Scan for the cell matching the given text and deliver its (X, Y) coordinate at center. 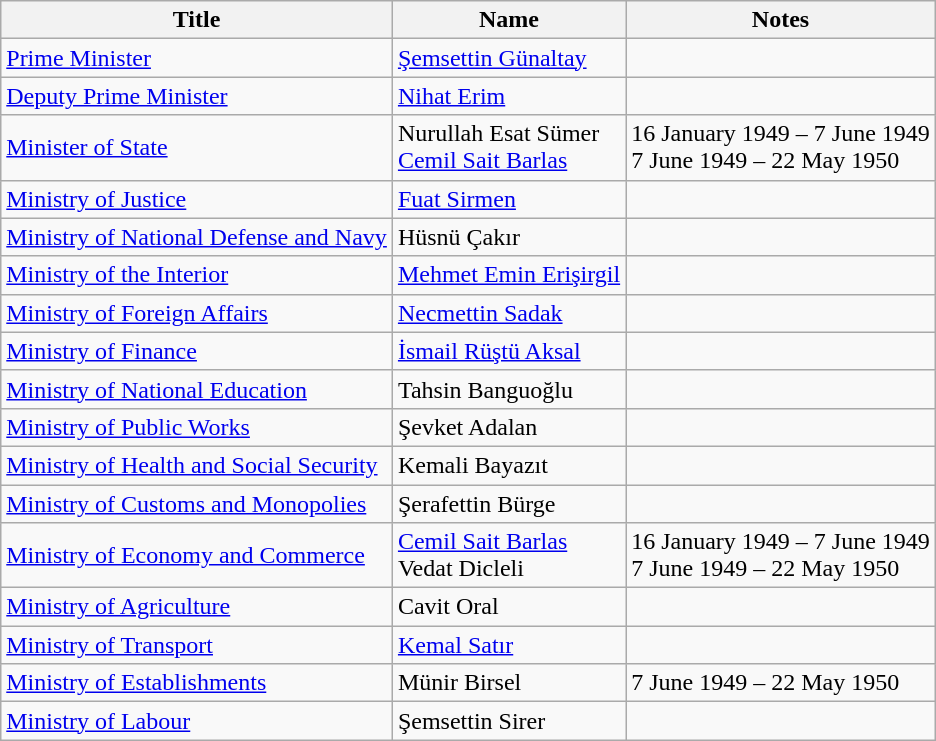
Ministry of Transport (197, 645)
Prime Minister (197, 58)
7 June 1949 – 22 May 1950 (781, 683)
Notes (781, 20)
Ministry of Health and Social Security (197, 465)
Name (508, 20)
İsmail Rüştü Aksal (508, 351)
Kemali Bayazıt (508, 465)
Ministry of Foreign Affairs (197, 313)
Ministry of National Education (197, 389)
Ministry of Justice (197, 199)
Ministry of National Defense and Navy (197, 237)
Fuat Sirmen (508, 199)
Nurullah Esat SümerCemil Sait Barlas (508, 148)
Ministry of Labour (197, 721)
Ministry of Finance (197, 351)
Ministry of Agriculture (197, 607)
Necmettin Sadak (508, 313)
Hüsnü Çakır (508, 237)
Ministry of Economy and Commerce (197, 556)
Münir Birsel (508, 683)
Deputy Prime Minister (197, 96)
Şerafettin Bürge (508, 503)
Şemsettin Sirer (508, 721)
Şevket Adalan (508, 427)
Şemsettin Günaltay (508, 58)
Title (197, 20)
Nihat Erim (508, 96)
Ministry of Public Works (197, 427)
Tahsin Banguoğlu (508, 389)
Ministry of Establishments (197, 683)
Kemal Satır (508, 645)
Minister of State (197, 148)
Mehmet Emin Erişirgil (508, 275)
Cavit Oral (508, 607)
Ministry of Customs and Monopolies (197, 503)
Cemil Sait BarlasVedat Dicleli (508, 556)
Ministry of the Interior (197, 275)
